Find where the given text appears and provide that cell's center as [x, y] coordinate. 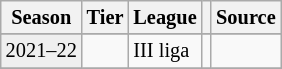
2021–22 [42, 51]
Season [42, 17]
III liga [164, 51]
League [164, 17]
Source [246, 17]
Tier [106, 17]
